For the text-containing cell, return its midpoint in (x, y) coordinate format. 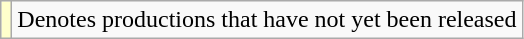
Denotes productions that have not yet been released (267, 20)
